Determine the (X, Y) coordinate at the center of the cell enclosing the given text.  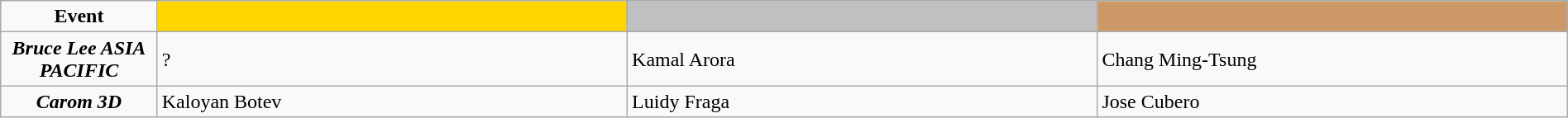
Kamal Arora (863, 59)
Event (79, 17)
Luidy Fraga (863, 101)
Kaloyan Botev (392, 101)
? (392, 59)
Jose Cubero (1332, 101)
Carom 3D (79, 101)
Bruce Lee ASIA PACIFIC (79, 59)
Chang Ming-Tsung (1332, 59)
